Determine the (X, Y) coordinate at the center of the cell enclosing the given text.  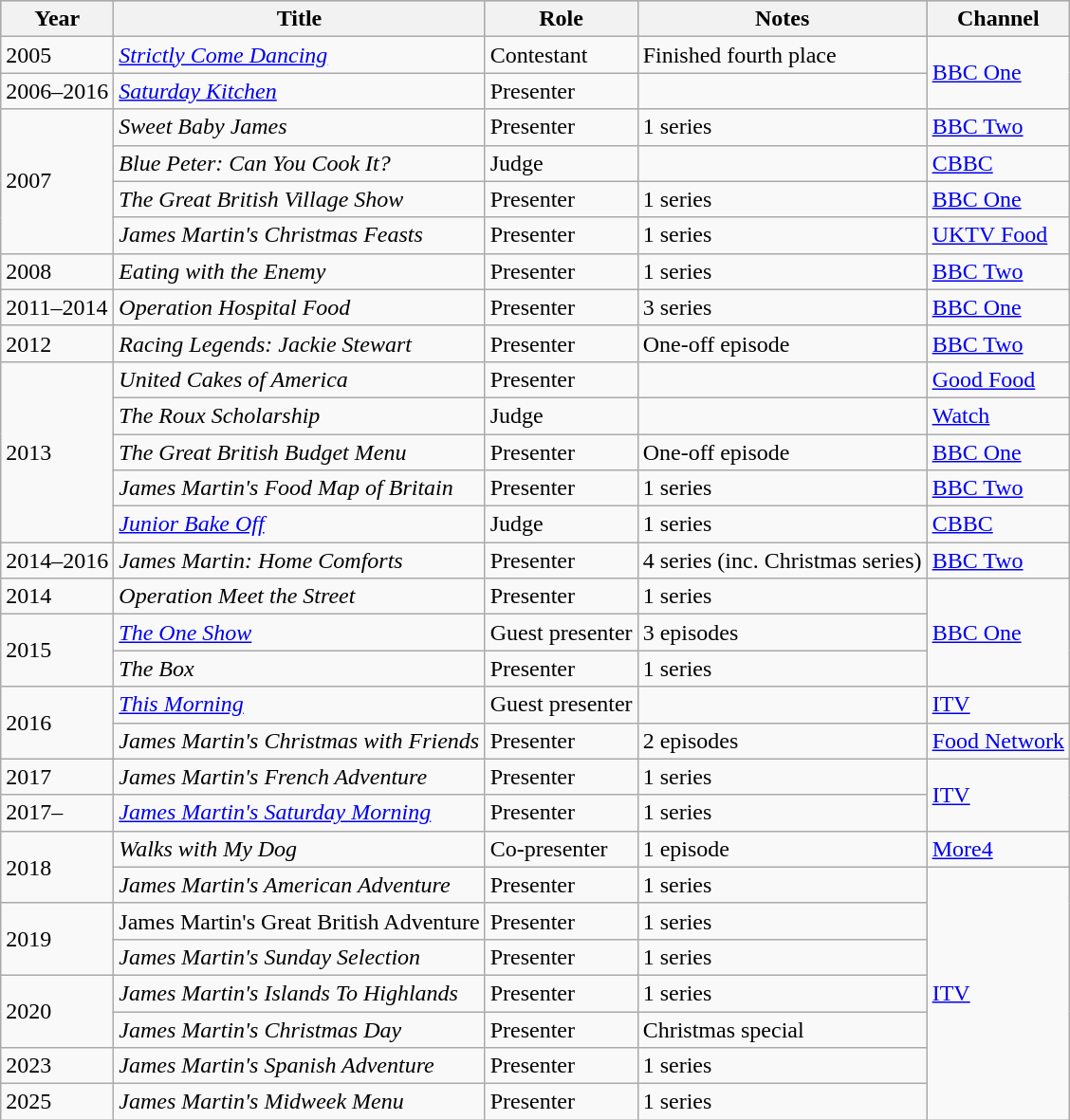
2020 (57, 1011)
Strictly Come Dancing (300, 55)
2018 (57, 867)
2014 (57, 597)
2016 (57, 723)
2007 (57, 181)
Watch (998, 415)
2023 (57, 1066)
1 episode (782, 849)
2017 (57, 777)
The One Show (300, 633)
3 series (782, 307)
United Cakes of America (300, 379)
Finished fourth place (782, 55)
2013 (57, 451)
Role (562, 19)
This Morning (300, 705)
James Martin's Spanish Adventure (300, 1066)
James Martin's Sunday Selection (300, 957)
James Martin's Food Map of Britain (300, 488)
Contestant (562, 55)
James Martin's Great British Adventure (300, 921)
Operation Hospital Food (300, 307)
The Box (300, 669)
Sweet Baby James (300, 127)
James Martin's American Adventure (300, 885)
2025 (57, 1102)
2017– (57, 813)
The Roux Scholarship (300, 415)
Junior Bake Off (300, 524)
Title (300, 19)
2015 (57, 651)
Co-presenter (562, 849)
The Great British Budget Menu (300, 452)
Notes (782, 19)
More4 (998, 849)
James Martin's Islands To Highlands (300, 993)
2014–2016 (57, 560)
2011–2014 (57, 307)
Saturday Kitchen (300, 91)
2008 (57, 271)
2012 (57, 343)
Racing Legends: Jackie Stewart (300, 343)
Christmas special (782, 1029)
4 series (inc. Christmas series) (782, 560)
James Martin's Saturday Morning (300, 813)
2019 (57, 939)
2006–2016 (57, 91)
Good Food (998, 379)
The Great British Village Show (300, 199)
Operation Meet the Street (300, 597)
2005 (57, 55)
2 episodes (782, 741)
Blue Peter: Can You Cook It? (300, 163)
Walks with My Dog (300, 849)
Year (57, 19)
James Martin's Christmas Day (300, 1029)
UKTV Food (998, 235)
James Martin's Christmas Feasts (300, 235)
Food Network (998, 741)
James Martin's Christmas with Friends (300, 741)
James Martin's French Adventure (300, 777)
Channel (998, 19)
Eating with the Enemy (300, 271)
James Martin's Midweek Menu (300, 1102)
James Martin: Home Comforts (300, 560)
3 episodes (782, 633)
